Capture the cell that displays the provided text and extract its [X, Y] central coordinate. 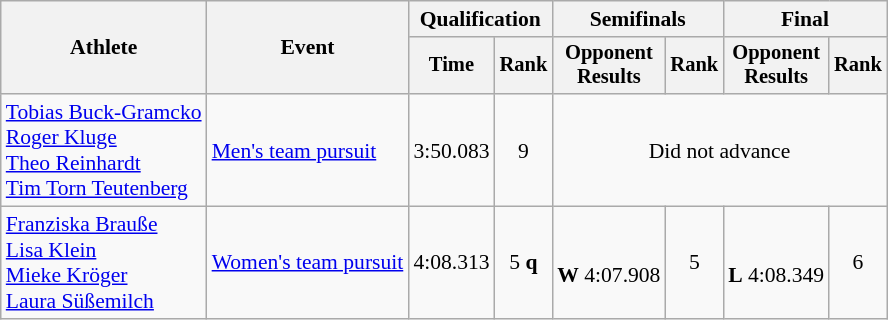
Time [451, 66]
3:50.083 [451, 150]
Women's team pursuit [308, 263]
6 [858, 263]
Qualification [480, 19]
5 q [524, 263]
Franziska BraußeLisa KleinMieke KrögerLaura Süßemilch [104, 263]
Event [308, 48]
9 [524, 150]
Did not advance [720, 150]
5 [694, 263]
4:08.313 [451, 263]
Athlete [104, 48]
Semifinals [638, 19]
W 4:07.908 [608, 263]
Tobias Buck-GramckoRoger KlugeTheo ReinhardtTim Torn Teutenberg [104, 150]
L 4:08.349 [776, 263]
Final [805, 19]
Men's team pursuit [308, 150]
